Identify which cell holds the provided text, then report its (X, Y) central coordinate. 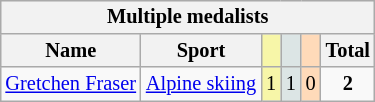
Name (71, 51)
Sport (201, 51)
Total (348, 51)
Alpine skiing (201, 84)
Multiple medalists (188, 17)
0 (311, 84)
2 (348, 84)
Gretchen Fraser (71, 84)
